Return [x, y] of the center of cell containing provided text 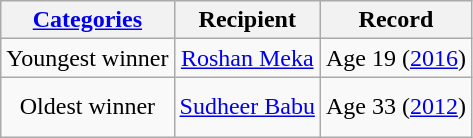
Oldest winner [88, 107]
Youngest winner [88, 58]
Recipient [247, 20]
Age 33 (2012) [396, 107]
Age 19 (2016) [396, 58]
Roshan Meka [247, 58]
Sudheer Babu [247, 107]
Categories [88, 20]
Record [396, 20]
